Capture the cell that displays the provided text and extract its [x, y] central coordinate. 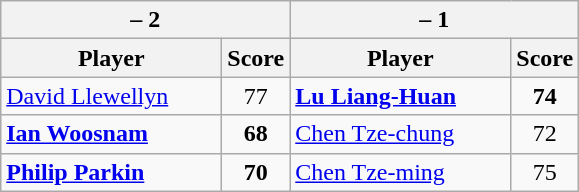
77 [256, 96]
David Llewellyn [112, 96]
74 [545, 96]
Lu Liang-Huan [400, 96]
75 [545, 172]
Chen Tze-chung [400, 134]
– 2 [146, 20]
Chen Tze-ming [400, 172]
72 [545, 134]
70 [256, 172]
Ian Woosnam [112, 134]
68 [256, 134]
– 1 [434, 20]
Philip Parkin [112, 172]
